Determine the [x, y] coordinate at the center of the cell enclosing the given text.  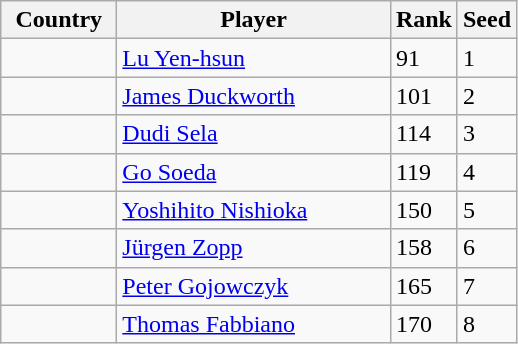
Player [254, 20]
114 [424, 134]
6 [486, 248]
3 [486, 134]
7 [486, 286]
1 [486, 58]
170 [424, 324]
4 [486, 172]
Jürgen Zopp [254, 248]
Seed [486, 20]
2 [486, 96]
Country [59, 20]
Rank [424, 20]
119 [424, 172]
James Duckworth [254, 96]
150 [424, 210]
8 [486, 324]
5 [486, 210]
101 [424, 96]
Yoshihito Nishioka [254, 210]
158 [424, 248]
Lu Yen-hsun [254, 58]
Thomas Fabbiano [254, 324]
Go Soeda [254, 172]
Dudi Sela [254, 134]
Peter Gojowczyk [254, 286]
91 [424, 58]
165 [424, 286]
